Pinpoint the cell where the given text exists, returning its [X, Y] midpoint coordinate. 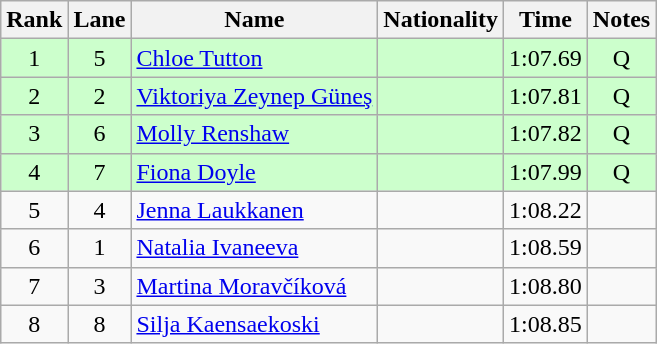
Chloe Tutton [254, 58]
Nationality [441, 20]
Martina Moravčíková [254, 286]
1:07.99 [546, 172]
Jenna Laukkanen [254, 210]
1:07.69 [546, 58]
Viktoriya Zeynep Güneş [254, 96]
Natalia Ivaneeva [254, 248]
Lane [100, 20]
Notes [621, 20]
1:07.82 [546, 134]
Silja Kaensaekoski [254, 324]
Name [254, 20]
Molly Renshaw [254, 134]
Time [546, 20]
1:07.81 [546, 96]
Rank [34, 20]
Fiona Doyle [254, 172]
1:08.80 [546, 286]
1:08.59 [546, 248]
1:08.22 [546, 210]
1:08.85 [546, 324]
